For the text-containing cell, return its midpoint in (x, y) coordinate format. 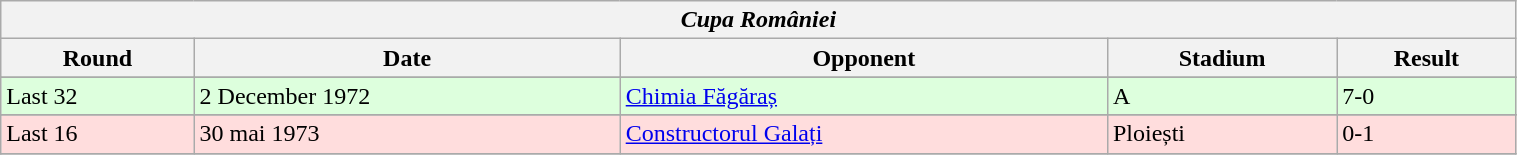
30 mai 1973 (407, 134)
Stadium (1222, 58)
Round (98, 58)
0-1 (1426, 134)
Chimia Făgăraș (864, 96)
Opponent (864, 58)
7-0 (1426, 96)
Result (1426, 58)
Date (407, 58)
Last 16 (98, 134)
Cupa României (758, 20)
A (1222, 96)
2 December 1972 (407, 96)
Constructorul Galați (864, 134)
Last 32 (98, 96)
Ploiești (1222, 134)
